Pinpoint the cell where the given text exists, returning its (X, Y) midpoint coordinate. 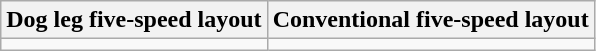
Conventional five-speed layout (430, 20)
Dog leg five-speed layout (134, 20)
